Scan for the cell matching the given text and deliver its (x, y) coordinate at center. 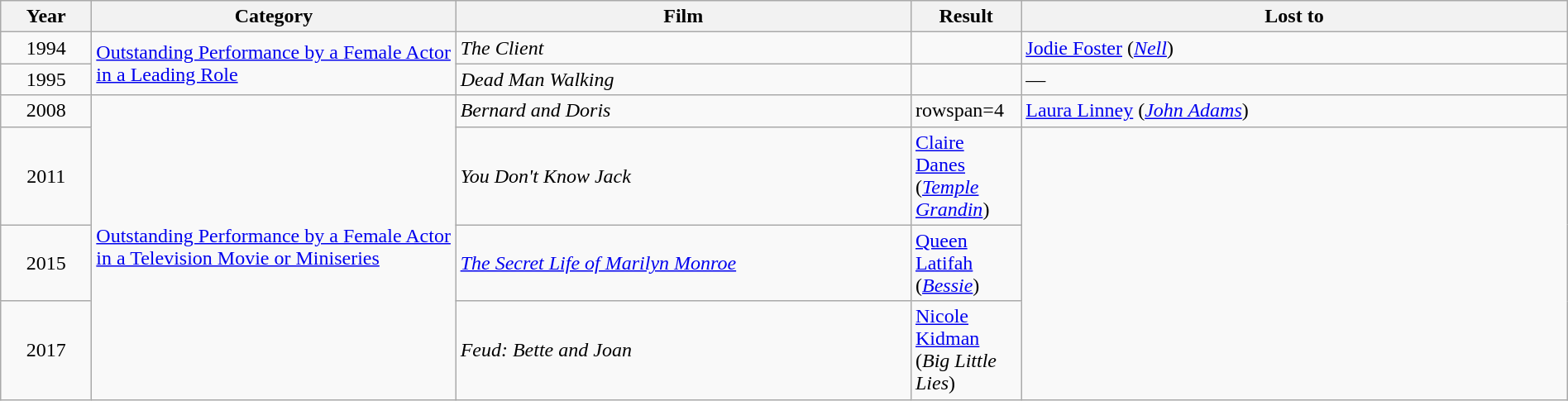
Laura Linney (John Adams) (1294, 111)
The Secret Life of Marilyn Monroe (683, 263)
1995 (46, 79)
You Don't Know Jack (683, 175)
Dead Man Walking (683, 79)
Queen Latifah (Bessie) (966, 263)
Claire Danes (Temple Grandin) (966, 175)
2015 (46, 263)
2008 (46, 111)
2017 (46, 351)
Jodie Foster (Nell) (1294, 48)
Film (683, 17)
Outstanding Performance by a Female Actor in a Leading Role (274, 64)
Outstanding Performance by a Female Actor in a Television Movie or Miniseries (274, 247)
rowspan=4 (966, 111)
Result (966, 17)
1994 (46, 48)
Year (46, 17)
Bernard and Doris (683, 111)
— (1294, 79)
Lost to (1294, 17)
2011 (46, 175)
Feud: Bette and Joan (683, 351)
Nicole Kidman (Big Little Lies) (966, 351)
Category (274, 17)
The Client (683, 48)
